For the text-containing cell, return its midpoint in [x, y] coordinate format. 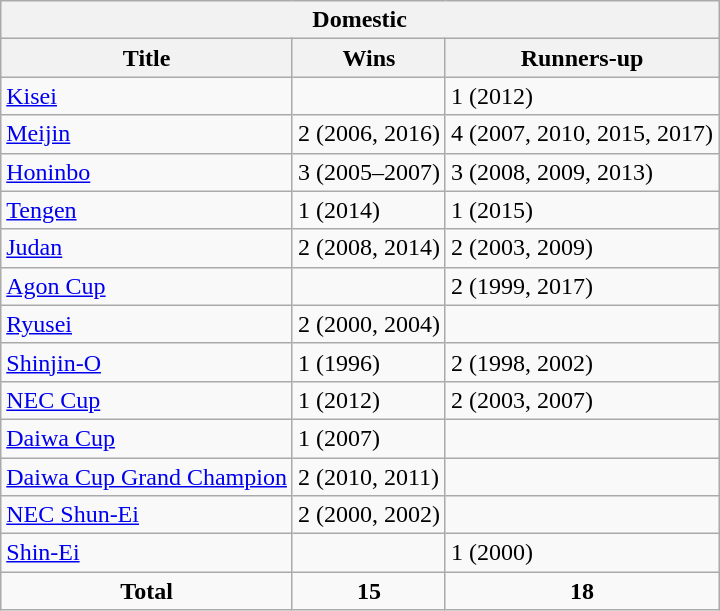
3 (2008, 2009, 2013) [582, 172]
Judan [147, 248]
Honinbo [147, 172]
Daiwa Cup [147, 438]
1 (2015) [582, 210]
18 [582, 591]
Tengen [147, 210]
Meijin [147, 134]
15 [368, 591]
4 (2007, 2010, 2015, 2017) [582, 134]
2 (1999, 2017) [582, 286]
Runners-up [582, 58]
NEC Shun-Ei [147, 515]
2 (2000, 2004) [368, 324]
3 (2005–2007) [368, 172]
2 (2000, 2002) [368, 515]
Domestic [360, 20]
Shin-Ei [147, 553]
Shinjin-O [147, 362]
2 (2010, 2011) [368, 477]
Title [147, 58]
NEC Cup [147, 400]
1 (2007) [368, 438]
Wins [368, 58]
1 (1996) [368, 362]
2 (2008, 2014) [368, 248]
Ryusei [147, 324]
2 (2006, 2016) [368, 134]
2 (2003, 2007) [582, 400]
Total [147, 591]
2 (2003, 2009) [582, 248]
1 (2000) [582, 553]
Kisei [147, 96]
Agon Cup [147, 286]
Daiwa Cup Grand Champion [147, 477]
1 (2014) [368, 210]
2 (1998, 2002) [582, 362]
